Pinpoint the cell where the given text exists, returning its (x, y) midpoint coordinate. 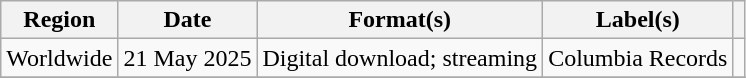
Digital download; streaming (400, 58)
Worldwide (60, 58)
Date (188, 20)
Columbia Records (638, 58)
Format(s) (400, 20)
21 May 2025 (188, 58)
Region (60, 20)
Label(s) (638, 20)
